From the cell containing the given text, extract its center point as [x, y] coordinate. 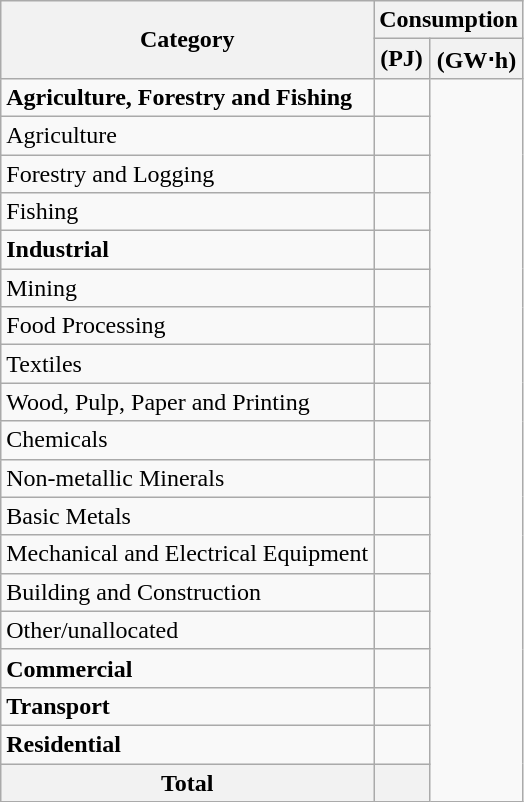
Total [188, 783]
Fishing [188, 212]
Residential [188, 744]
Chemicals [188, 440]
Transport [188, 706]
Agriculture [188, 135]
Food Processing [188, 326]
(GW⋅h) [476, 59]
Mining [188, 288]
Building and Construction [188, 592]
Agriculture, Forestry and Fishing [188, 97]
Wood, Pulp, Paper and Printing [188, 402]
(PJ) [402, 59]
Category [188, 40]
Industrial [188, 250]
Mechanical and Electrical Equipment [188, 554]
Consumption [449, 20]
Basic Metals [188, 516]
Textiles [188, 364]
Commercial [188, 668]
Other/unallocated [188, 630]
Forestry and Logging [188, 173]
Non-metallic Minerals [188, 478]
